For the text-containing cell, return its midpoint in [X, Y] coordinate format. 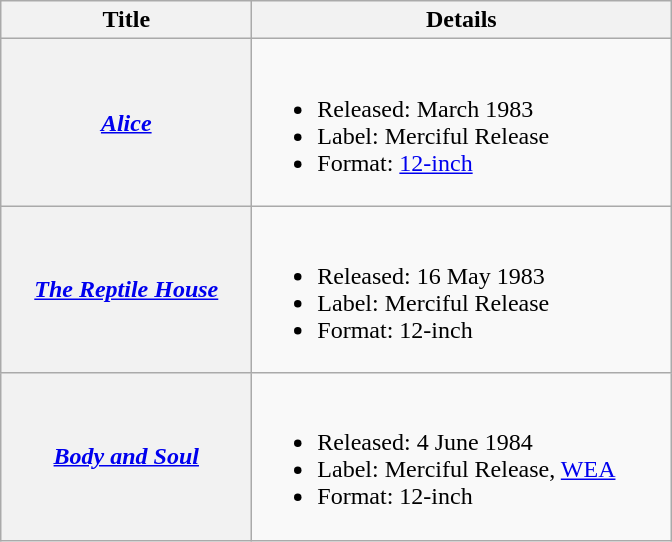
Details [462, 20]
Released: 4 June 1984Label: Merciful Release, WEAFormat: 12-inch [462, 456]
The Reptile House [126, 290]
Released: 16 May 1983Label: Merciful ReleaseFormat: 12-inch [462, 290]
Body and Soul [126, 456]
Alice [126, 122]
Released: March 1983Label: Merciful ReleaseFormat: 12-inch [462, 122]
Title [126, 20]
